For the text-containing cell, return its midpoint in (x, y) coordinate format. 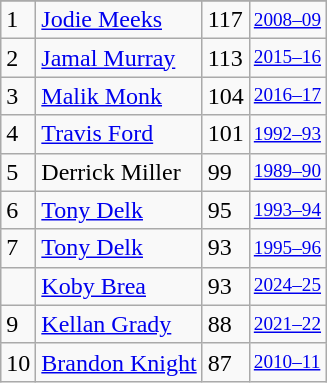
7 (18, 248)
Kellan Grady (119, 324)
101 (226, 134)
2 (18, 58)
6 (18, 210)
104 (226, 96)
Travis Ford (119, 134)
2015–16 (287, 58)
117 (226, 20)
Koby Brea (119, 286)
Brandon Knight (119, 362)
Jamal Murray (119, 58)
3 (18, 96)
Derrick Miller (119, 172)
88 (226, 324)
2008–09 (287, 20)
2010–11 (287, 362)
2016–17 (287, 96)
2024–25 (287, 286)
1 (18, 20)
1992–93 (287, 134)
1993–94 (287, 210)
Malik Monk (119, 96)
1989–90 (287, 172)
4 (18, 134)
9 (18, 324)
87 (226, 362)
95 (226, 210)
99 (226, 172)
5 (18, 172)
2021–22 (287, 324)
10 (18, 362)
Jodie Meeks (119, 20)
113 (226, 58)
1995–96 (287, 248)
